Pinpoint the cell where the given text exists, returning its (X, Y) midpoint coordinate. 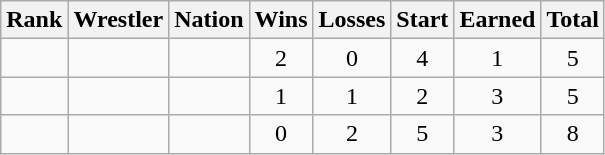
Losses (352, 20)
Start (422, 20)
Total (573, 20)
4 (422, 58)
Wrestler (118, 20)
8 (573, 134)
Nation (209, 20)
Rank (34, 20)
Earned (498, 20)
Wins (281, 20)
